Determine the (X, Y) coordinate at the center of the cell enclosing the given text.  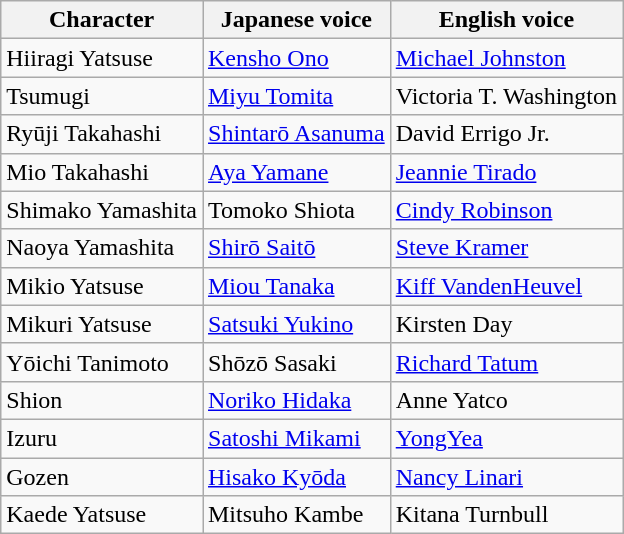
Kirsten Day (506, 324)
Satoshi Mikami (296, 438)
Miou Tanaka (296, 286)
Tomoko Shiota (296, 210)
Shirō Saitō (296, 248)
Character (102, 20)
Ryūji Takahashi (102, 134)
Miyu Tomita (296, 96)
Hisako Kyōda (296, 477)
Richard Tatum (506, 362)
Izuru (102, 438)
Victoria T. Washington (506, 96)
English voice (506, 20)
Noriko Hidaka (296, 400)
Michael Johnston (506, 58)
Jeannie Tirado (506, 172)
Mikuri Yatsuse (102, 324)
YongYea (506, 438)
Kiff VandenHeuvel (506, 286)
Nancy Linari (506, 477)
Mitsuho Kambe (296, 515)
Mikio Yatsuse (102, 286)
Yōichi Tanimoto (102, 362)
Kensho Ono (296, 58)
Shimako Yamashita (102, 210)
Tsumugi (102, 96)
Steve Kramer (506, 248)
Japanese voice (296, 20)
Kaede Yatsuse (102, 515)
Shion (102, 400)
Mio Takahashi (102, 172)
David Errigo Jr. (506, 134)
Satsuki Yukino (296, 324)
Hiiragi Yatsuse (102, 58)
Shintarō Asanuma (296, 134)
Gozen (102, 477)
Anne Yatco (506, 400)
Kitana Turnbull (506, 515)
Aya Yamane (296, 172)
Cindy Robinson (506, 210)
Naoya Yamashita (102, 248)
Shōzō Sasaki (296, 362)
